Pinpoint the cell where the given text exists, returning its (X, Y) midpoint coordinate. 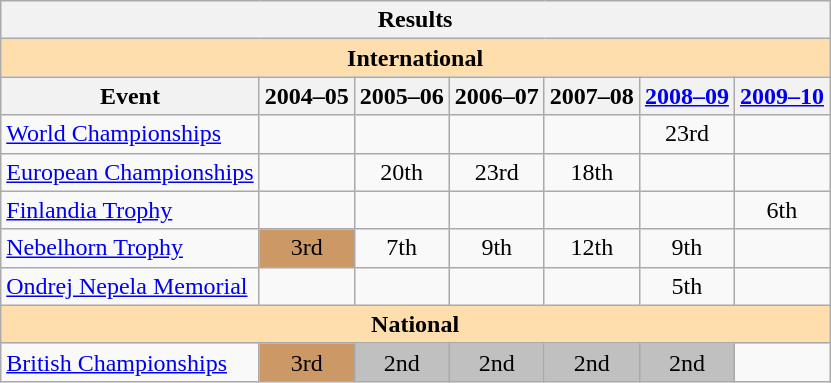
Results (416, 20)
Ondrej Nepela Memorial (130, 286)
2005–06 (402, 96)
7th (402, 248)
International (416, 58)
British Championships (130, 362)
5th (686, 286)
18th (592, 172)
20th (402, 172)
12th (592, 248)
Finlandia Trophy (130, 210)
6th (782, 210)
2009–10 (782, 96)
World Championships (130, 134)
Event (130, 96)
European Championships (130, 172)
Nebelhorn Trophy (130, 248)
2006–07 (496, 96)
National (416, 324)
2008–09 (686, 96)
2004–05 (306, 96)
2007–08 (592, 96)
